Capture the cell that displays the provided text and extract its (x, y) central coordinate. 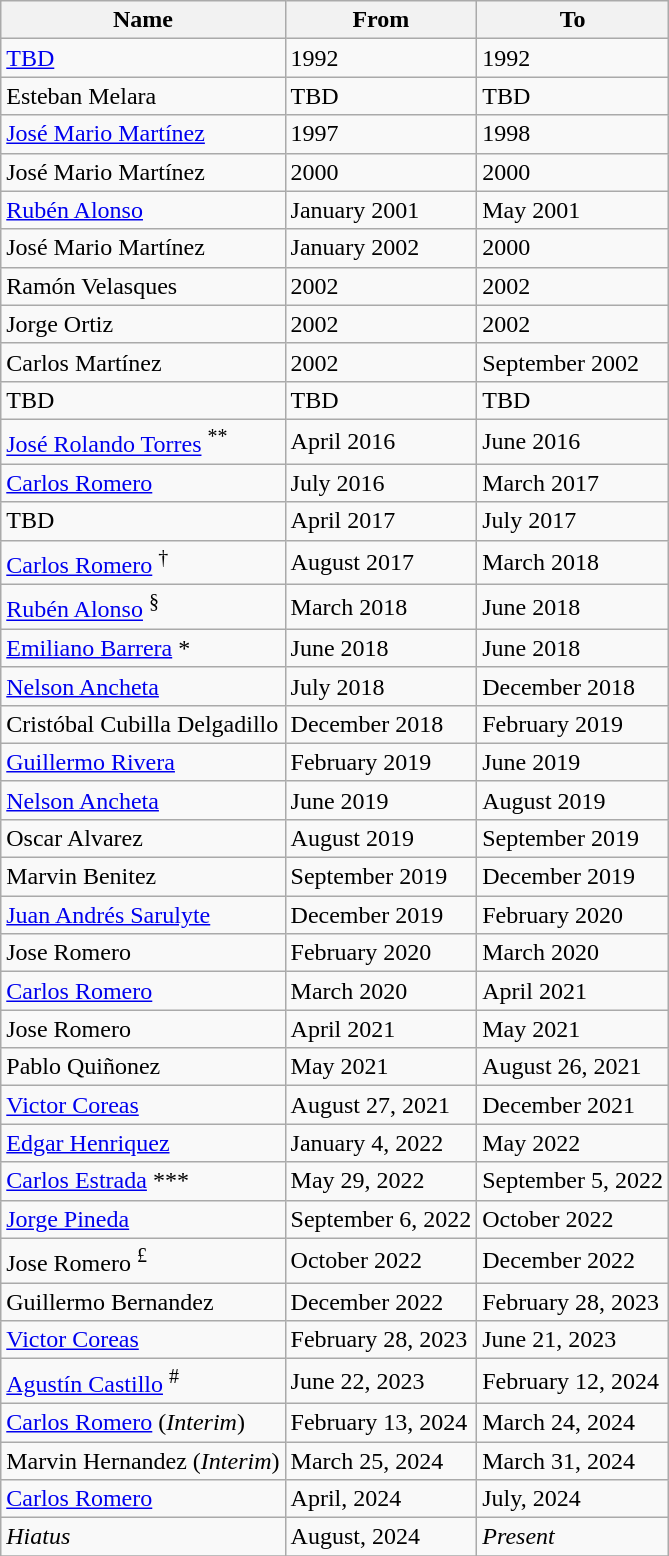
June 22, 2023 (381, 1382)
September 5, 2022 (573, 1181)
January 4, 2022 (381, 1143)
September 6, 2022 (381, 1219)
Jose Romero £ (143, 1260)
July 2016 (381, 483)
To (573, 20)
Emiliano Barrera * (143, 648)
May 2022 (573, 1143)
Juan Andrés Sarulyte (143, 915)
Pablo Quiñonez (143, 1067)
From (381, 20)
May 29, 2022 (381, 1181)
March 31, 2024 (573, 1461)
Guillermo Rivera (143, 762)
January 2002 (381, 248)
Carlos Romero (Interim) (143, 1422)
Edgar Henriquez (143, 1143)
June 2016 (573, 442)
March 25, 2024 (381, 1461)
April 2017 (381, 521)
July 2018 (381, 686)
June 21, 2023 (573, 1340)
Jorge Pineda (143, 1219)
Cristóbal Cubilla Delgadillo (143, 724)
April, 2024 (381, 1499)
April 2016 (381, 442)
Oscar Alvarez (143, 839)
August 27, 2021 (381, 1105)
Carlos Romero † (143, 562)
Agustín Castillo # (143, 1382)
Esteban Melara (143, 96)
August, 2024 (381, 1537)
Rubén Alonso § (143, 608)
Carlos Estrada *** (143, 1181)
March 24, 2024 (573, 1422)
José Rolando Torres ** (143, 442)
July 2017 (573, 521)
March 2017 (573, 483)
Carlos Martínez (143, 362)
Jorge Ortiz (143, 324)
1998 (573, 134)
Present (573, 1537)
Hiatus (143, 1537)
Rubén Alonso (143, 210)
December 2021 (573, 1105)
Marvin Benitez (143, 877)
February 13, 2024 (381, 1422)
February 12, 2024 (573, 1382)
1997 (381, 134)
July, 2024 (573, 1499)
Guillermo Bernandez (143, 1302)
January 2001 (381, 210)
Ramón Velasques (143, 286)
Name (143, 20)
May 2001 (573, 210)
August 2017 (381, 562)
Marvin Hernandez (Interim) (143, 1461)
September 2002 (573, 362)
August 26, 2021 (573, 1067)
